Identify which cell holds the provided text, then report its (X, Y) central coordinate. 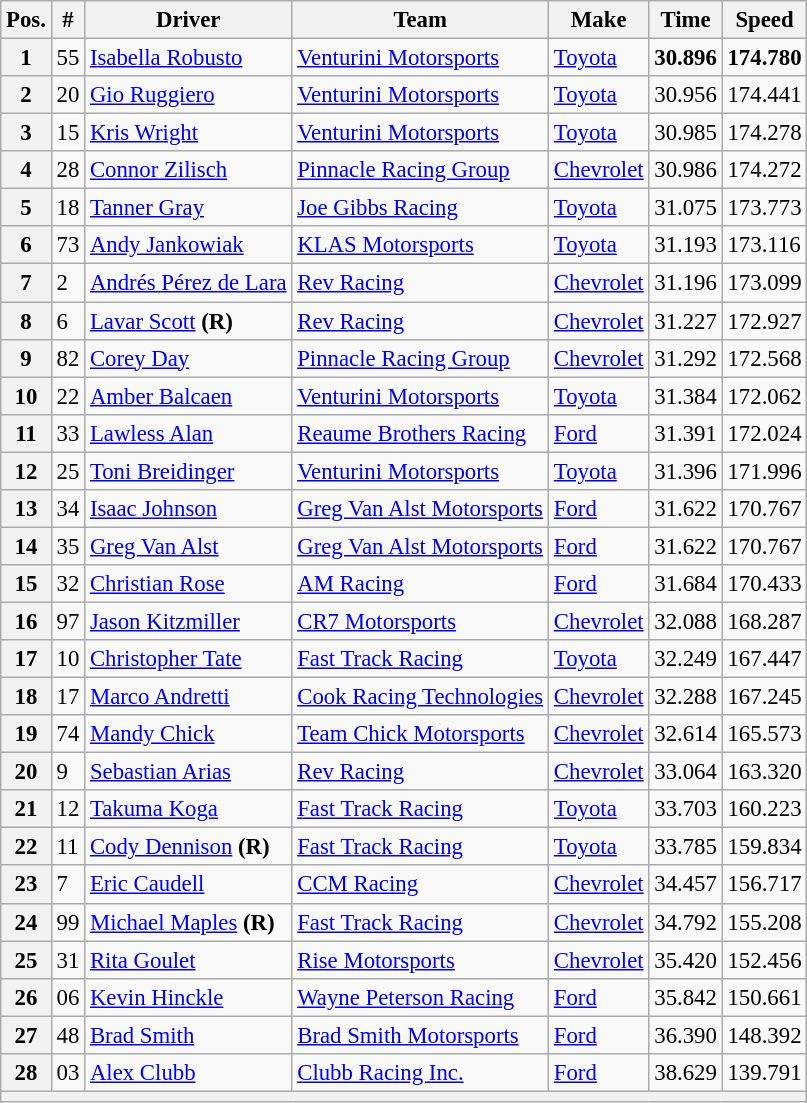
172.024 (764, 433)
Sebastian Arias (188, 772)
Brad Smith (188, 1035)
Andrés Pérez de Lara (188, 283)
Lavar Scott (R) (188, 321)
Michael Maples (R) (188, 922)
31.075 (686, 208)
KLAS Motorsports (420, 245)
Make (599, 20)
Team (420, 20)
Tanner Gray (188, 208)
06 (68, 997)
34.792 (686, 922)
19 (26, 734)
Andy Jankowiak (188, 245)
33.703 (686, 809)
150.661 (764, 997)
174.272 (764, 170)
Christian Rose (188, 584)
Marco Andretti (188, 697)
31.384 (686, 396)
Team Chick Motorsports (420, 734)
168.287 (764, 621)
167.447 (764, 659)
23 (26, 885)
Lawless Alan (188, 433)
1 (26, 58)
Christopher Tate (188, 659)
173.116 (764, 245)
30.956 (686, 95)
3 (26, 133)
163.320 (764, 772)
99 (68, 922)
31.684 (686, 584)
31.396 (686, 471)
8 (26, 321)
172.927 (764, 321)
82 (68, 358)
32.249 (686, 659)
159.834 (764, 847)
13 (26, 509)
31.391 (686, 433)
# (68, 20)
35.842 (686, 997)
30.896 (686, 58)
16 (26, 621)
31.227 (686, 321)
160.223 (764, 809)
155.208 (764, 922)
14 (26, 546)
CR7 Motorsports (420, 621)
Eric Caudell (188, 885)
173.773 (764, 208)
Driver (188, 20)
156.717 (764, 885)
Cook Racing Technologies (420, 697)
Joe Gibbs Racing (420, 208)
27 (26, 1035)
97 (68, 621)
Kris Wright (188, 133)
Cody Dennison (R) (188, 847)
Brad Smith Motorsports (420, 1035)
Greg Van Alst (188, 546)
Rise Motorsports (420, 960)
31.196 (686, 283)
Gio Ruggiero (188, 95)
Mandy Chick (188, 734)
5 (26, 208)
Jason Kitzmiller (188, 621)
170.433 (764, 584)
152.456 (764, 960)
Reaume Brothers Racing (420, 433)
33.064 (686, 772)
Connor Zilisch (188, 170)
35 (68, 546)
Speed (764, 20)
4 (26, 170)
Kevin Hinckle (188, 997)
24 (26, 922)
32.088 (686, 621)
Isabella Robusto (188, 58)
34.457 (686, 885)
03 (68, 1073)
30.985 (686, 133)
34 (68, 509)
33.785 (686, 847)
171.996 (764, 471)
139.791 (764, 1073)
Takuma Koga (188, 809)
31 (68, 960)
Rita Goulet (188, 960)
Time (686, 20)
32.614 (686, 734)
55 (68, 58)
172.062 (764, 396)
31.292 (686, 358)
Amber Balcaen (188, 396)
31.193 (686, 245)
174.278 (764, 133)
26 (26, 997)
Pos. (26, 20)
32.288 (686, 697)
36.390 (686, 1035)
73 (68, 245)
32 (68, 584)
CCM Racing (420, 885)
Clubb Racing Inc. (420, 1073)
148.392 (764, 1035)
165.573 (764, 734)
Corey Day (188, 358)
174.780 (764, 58)
74 (68, 734)
33 (68, 433)
174.441 (764, 95)
Isaac Johnson (188, 509)
Wayne Peterson Racing (420, 997)
Alex Clubb (188, 1073)
167.245 (764, 697)
48 (68, 1035)
35.420 (686, 960)
21 (26, 809)
30.986 (686, 170)
38.629 (686, 1073)
AM Racing (420, 584)
173.099 (764, 283)
172.568 (764, 358)
Toni Breidinger (188, 471)
